Scan for the cell matching the given text and deliver its (X, Y) coordinate at center. 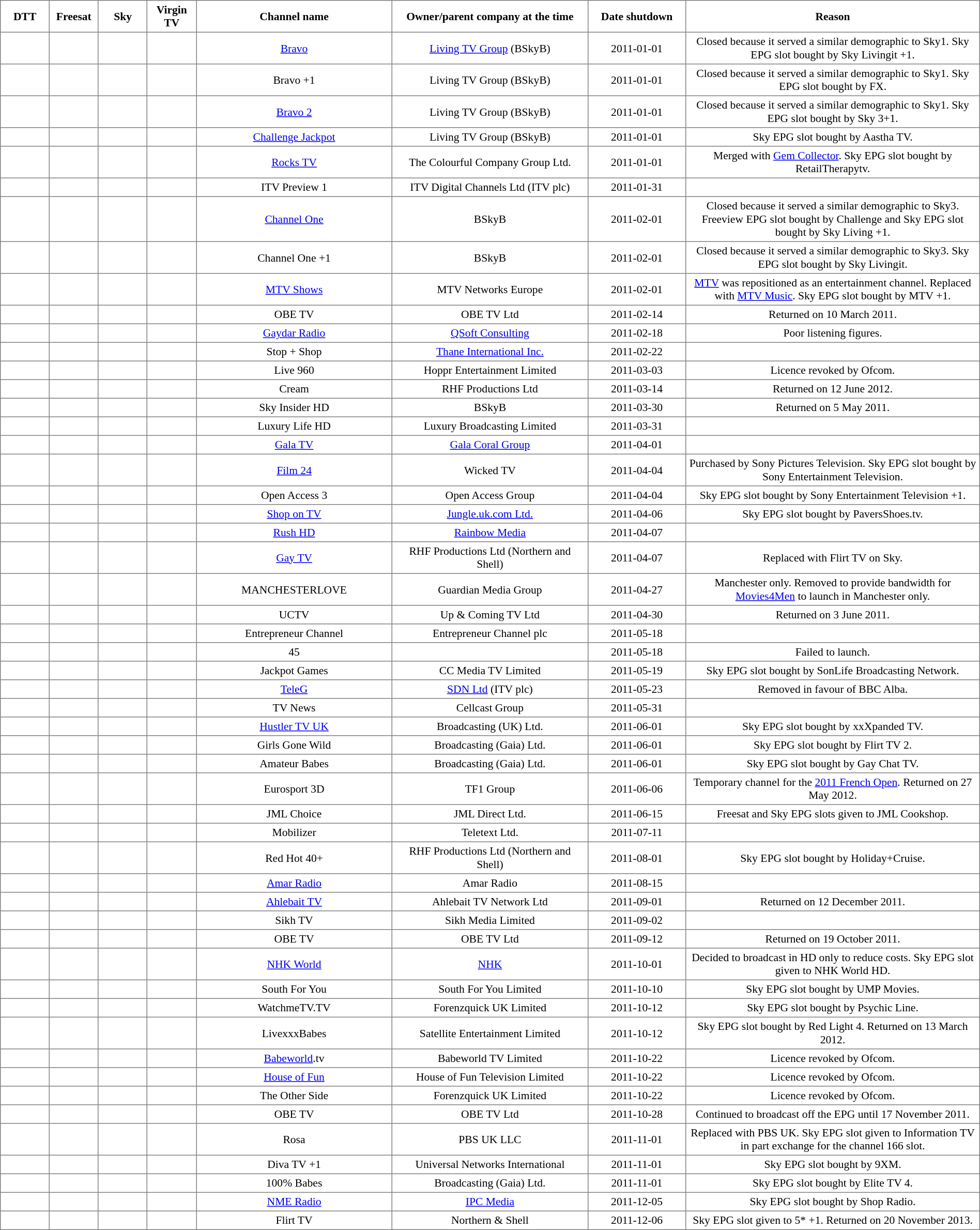
Bravo 2 (295, 112)
2011-04-06 (637, 514)
Film 24 (295, 470)
Sky EPG slot bought by 9XM. (833, 1164)
Ahlebait TV (295, 902)
Decided to broadcast in HD only to reduce costs. Sky EPG slot given to NHK World HD. (833, 964)
MTV Shows (295, 290)
Owner/parent company at the time (490, 17)
Babeworld TV Limited (490, 1058)
Gaydar Radio (295, 333)
Live 960 (295, 370)
Flirt TV (295, 1220)
Broadcasting (UK) Ltd. (490, 726)
2011-01-31 (637, 187)
Rainbow Media (490, 533)
Amateur Babes (295, 764)
UCTV (295, 615)
MANCHESTERLOVE (295, 589)
2011-05-19 (637, 671)
2011-06-15 (637, 814)
2011-02-22 (637, 352)
2011-06-06 (637, 789)
2011-08-15 (637, 883)
2011-04-01 (637, 445)
JML Choice (295, 814)
NME Radio (295, 1202)
2011-09-12 (637, 939)
2011-04-27 (637, 589)
Returned on 19 October 2011. (833, 939)
Sky EPG slot bought by Flirt TV 2. (833, 745)
Removed in favour of BBC Alba. (833, 689)
45 (295, 652)
2011-05-31 (637, 708)
PBS UK LLC (490, 1140)
Sikh Media Limited (490, 920)
ITV Preview 1 (295, 187)
Ahlebait TV Network Ltd (490, 902)
TeleG (295, 689)
2011-07-11 (637, 832)
Jackpot Games (295, 671)
Northern & Shell (490, 1220)
Sky EPG slot bought by xxXpanded TV. (833, 726)
Universal Networks International (490, 1164)
Shop on TV (295, 514)
2011-10-10 (637, 989)
Sky EPG slot bought by Psychic Line. (833, 1008)
100% Babes (295, 1183)
Guardian Media Group (490, 589)
2011-03-30 (637, 407)
Rush HD (295, 533)
Merged with Gem Collector. Sky EPG slot bought by RetailTherapytv. (833, 162)
CC Media TV Limited (490, 671)
Gala TV (295, 445)
Returned on 5 May 2011. (833, 407)
Mobilizer (295, 832)
Gay TV (295, 558)
Replaced with PBS UK. Sky EPG slot given to Information TV in part exchange for the channel 166 slot. (833, 1140)
2011-12-05 (637, 1202)
Poor listening figures. (833, 333)
Temporary channel for the 2011 French Open. Returned on 27 May 2012. (833, 789)
Channel One (295, 219)
2011-09-02 (637, 920)
Rocks TV (295, 162)
Closed because it served a similar demographic to Sky1. Sky EPG slot bought by Sky 3+1. (833, 112)
Sky EPG slot bought by PaversShoes.tv. (833, 514)
Up & Coming TV Ltd (490, 615)
Channel One +1 (295, 257)
Sky EPG slot bought by UMP Movies. (833, 989)
2011-10-01 (637, 964)
Bravo (295, 48)
Cream (295, 389)
Sky EPG slot bought by Gay Chat TV. (833, 764)
DTT (25, 17)
Cellcast Group (490, 708)
South For You (295, 989)
Reason (833, 17)
JML Direct Ltd. (490, 814)
Date shutdown (637, 17)
Closed because it served a similar demographic to Sky3. Sky EPG slot bought by Sky Livingit. (833, 257)
Manchester only. Removed to provide bandwidth for Movies4Men to launch in Manchester only. (833, 589)
Sky EPG slot bought by Aastha TV. (833, 137)
Sikh TV (295, 920)
MTV was repositioned as an entertainment channel. Replaced with MTV Music. Sky EPG slot bought by MTV +1. (833, 290)
Sky Insider HD (295, 407)
Teletext Ltd. (490, 832)
Sky EPG slot given to 5* +1. Returned on 20 November 2013. (833, 1220)
Channel name (295, 17)
The Colourful Company Group Ltd. (490, 162)
TV News (295, 708)
IPC Media (490, 1202)
Replaced with Flirt TV on Sky. (833, 558)
2011-03-03 (637, 370)
Sky EPG slot bought by Sony Entertainment Television +1. (833, 495)
Rosa (295, 1140)
2011-03-31 (637, 426)
Girls Gone Wild (295, 745)
LivexxxBabes (295, 1033)
SDN Ltd (ITV plc) (490, 689)
Stop + Shop (295, 352)
Bravo +1 (295, 80)
Sky EPG slot bought by Elite TV 4. (833, 1183)
2011-02-18 (637, 333)
House of Fun (295, 1077)
2011-03-14 (637, 389)
House of Fun Television Limited (490, 1077)
Luxury Broadcasting Limited (490, 426)
RHF Productions Ltd (490, 389)
2011-12-06 (637, 1220)
Purchased by Sony Pictures Television. Sky EPG slot bought by Sony Entertainment Television. (833, 470)
MTV Networks Europe (490, 290)
Virgin TV (172, 17)
TF1 Group (490, 789)
Wicked TV (490, 470)
Sky EPG slot bought by Holiday+Cruise. (833, 858)
QSoft Consulting (490, 333)
Entrepreneur Channel plc (490, 633)
Eurosport 3D (295, 789)
Sky EPG slot bought by Shop Radio. (833, 1202)
Gala Coral Group (490, 445)
Babeworld.tv (295, 1058)
Freesat and Sky EPG slots given to JML Cookshop. (833, 814)
Sky (123, 17)
The Other Side (295, 1096)
Continued to broadcast off the EPG until 17 November 2011. (833, 1114)
Luxury Life HD (295, 426)
Sky EPG slot bought by Red Light 4. Returned on 13 March 2012. (833, 1033)
Hoppr Entertainment Limited (490, 370)
Red Hot 40+ (295, 858)
WatchmeTV.TV (295, 1008)
Closed because it served a similar demographic to Sky3. Freeview EPG slot bought by Challenge and Sky EPG slot bought by Sky Living +1. (833, 219)
Returned on 12 June 2012. (833, 389)
2011-09-01 (637, 902)
Closed because it served a similar demographic to Sky1. Sky EPG slot bought by Sky Livingit +1. (833, 48)
2011-08-01 (637, 858)
Freesat (73, 17)
ITV Digital Channels Ltd (ITV plc) (490, 187)
Returned on 10 March 2011. (833, 314)
NHK (490, 964)
Jungle.uk.com Ltd. (490, 514)
Failed to launch. (833, 652)
South For You Limited (490, 989)
2011-02-14 (637, 314)
Thane International Inc. (490, 352)
NHK World (295, 964)
Returned on 3 June 2011. (833, 615)
Open Access 3 (295, 495)
2011-10-28 (637, 1114)
Returned on 12 December 2011. (833, 902)
Diva TV +1 (295, 1164)
Sky EPG slot bought by SonLife Broadcasting Network. (833, 671)
Satellite Entertainment Limited (490, 1033)
2011-05-23 (637, 689)
Entrepreneur Channel (295, 633)
Open Access Group (490, 495)
Closed because it served a similar demographic to Sky1. Sky EPG slot bought by FX. (833, 80)
2011-04-30 (637, 615)
Challenge Jackpot (295, 137)
Hustler TV UK (295, 726)
